Identify which cell holds the provided text, then report its [x, y] central coordinate. 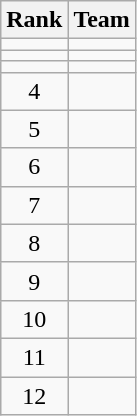
6 [34, 167]
Team [102, 20]
5 [34, 129]
7 [34, 205]
12 [34, 395]
4 [34, 91]
Rank [34, 20]
8 [34, 243]
10 [34, 319]
11 [34, 357]
9 [34, 281]
